Capture the cell that displays the provided text and extract its [x, y] central coordinate. 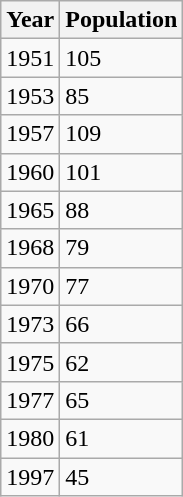
79 [122, 248]
101 [122, 172]
105 [122, 58]
1960 [30, 172]
1951 [30, 58]
1953 [30, 96]
1957 [30, 134]
109 [122, 134]
Population [122, 20]
62 [122, 362]
1973 [30, 324]
1977 [30, 400]
Year [30, 20]
66 [122, 324]
1965 [30, 210]
45 [122, 477]
1970 [30, 286]
61 [122, 438]
65 [122, 400]
1980 [30, 438]
88 [122, 210]
1975 [30, 362]
77 [122, 286]
1968 [30, 248]
1997 [30, 477]
85 [122, 96]
